Capture the cell that displays the provided text and extract its (X, Y) central coordinate. 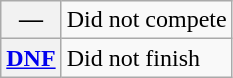
Did not finish (146, 58)
— (31, 20)
DNF (31, 58)
Did not compete (146, 20)
